Return (X, Y) of the center of cell containing provided text 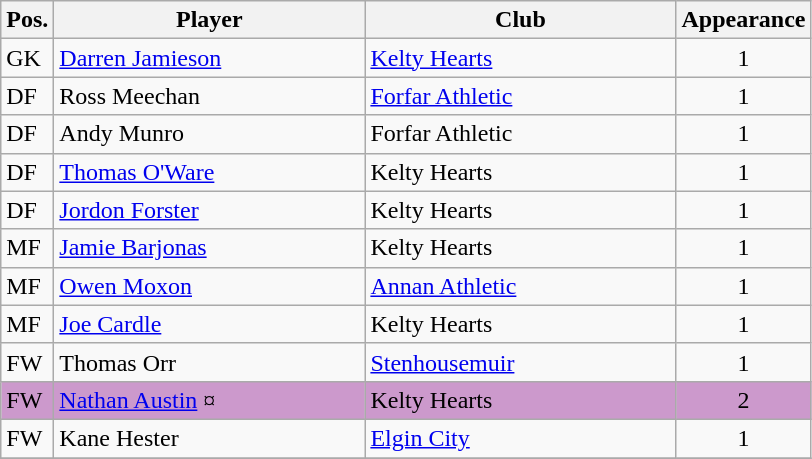
Elgin City (520, 438)
2 (744, 400)
Ross Meechan (210, 96)
Jordon Forster (210, 210)
GK (28, 58)
Player (210, 20)
Annan Athletic (520, 286)
Appearance (744, 20)
Jamie Barjonas (210, 248)
Pos. (28, 20)
Stenhousemuir (520, 362)
Darren Jamieson (210, 58)
Thomas O'Ware (210, 172)
Nathan Austin ¤ (210, 400)
Owen Moxon (210, 286)
Kane Hester (210, 438)
Thomas Orr (210, 362)
Club (520, 20)
Andy Munro (210, 134)
Joe Cardle (210, 324)
